Pinpoint the cell where the given text exists, returning its (x, y) midpoint coordinate. 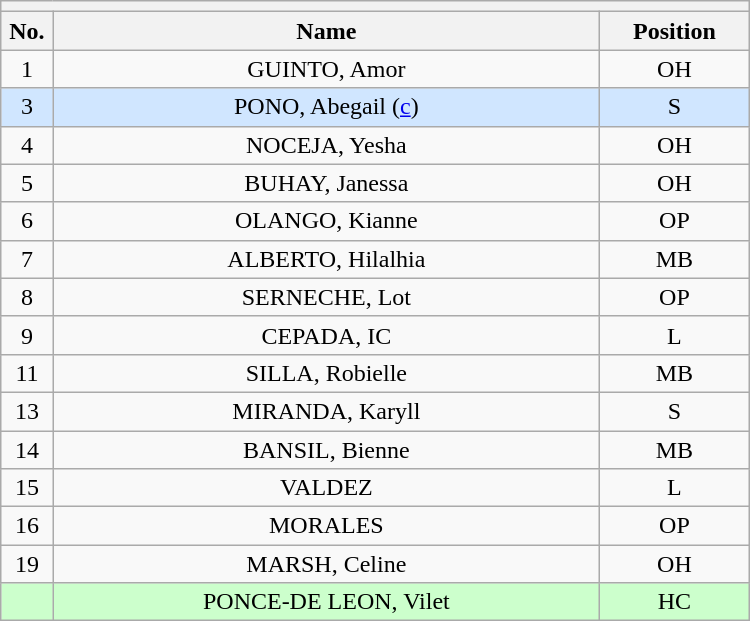
9 (27, 335)
GUINTO, Amor (326, 69)
SERNECHE, Lot (326, 297)
1 (27, 69)
HC (675, 602)
19 (27, 564)
MIRANDA, Karyll (326, 411)
OLANGO, Kianne (326, 221)
VALDEZ (326, 488)
CEPADA, IC (326, 335)
PONCE-DE LEON, Vilet (326, 602)
BUHAY, Janessa (326, 183)
7 (27, 259)
MARSH, Celine (326, 564)
8 (27, 297)
SILLA, Robielle (326, 373)
Name (326, 31)
13 (27, 411)
MORALES (326, 526)
15 (27, 488)
11 (27, 373)
4 (27, 145)
Position (675, 31)
No. (27, 31)
BANSIL, Bienne (326, 449)
ALBERTO, Hilalhia (326, 259)
3 (27, 107)
PONO, Abegail (c) (326, 107)
NOCEJA, Yesha (326, 145)
16 (27, 526)
6 (27, 221)
14 (27, 449)
5 (27, 183)
